Find where the given text appears and provide that cell's center as (x, y) coordinate. 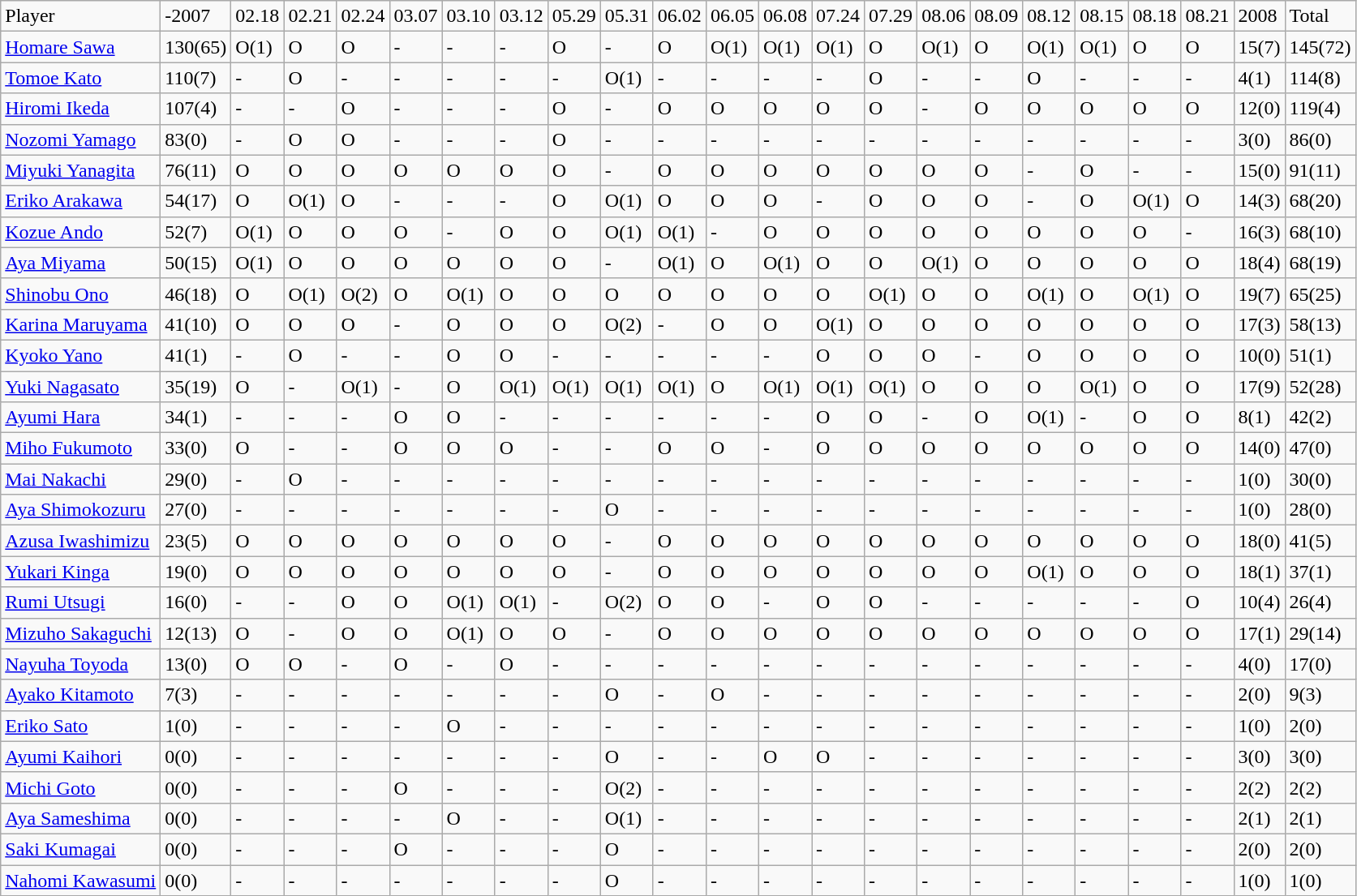
17(1) (1259, 633)
19(7) (1259, 294)
18(1) (1259, 572)
Total (1320, 16)
10(0) (1259, 355)
12(0) (1259, 109)
68(20) (1320, 201)
08.06 (944, 16)
Hiromi Ikeda (81, 109)
119(4) (1320, 109)
30(0) (1320, 479)
05.31 (626, 16)
Tomoe Kato (81, 78)
06.02 (680, 16)
02.24 (363, 16)
Shinobu Ono (81, 294)
Miyuki Yanagita (81, 170)
-2007 (196, 16)
06.08 (785, 16)
Ayako Kitamoto (81, 695)
8(1) (1259, 418)
03.10 (469, 16)
Saki Kumagai (81, 849)
Eriko Arakawa (81, 201)
9(3) (1320, 695)
Nahomi Kawasumi (81, 880)
14(0) (1259, 448)
15(0) (1259, 170)
08.12 (1050, 16)
16(0) (196, 602)
26(4) (1320, 602)
47(0) (1320, 448)
17(0) (1320, 664)
Kozue Ando (81, 232)
68(10) (1320, 232)
58(13) (1320, 324)
17(3) (1259, 324)
13(0) (196, 664)
Ayumi Kaihori (81, 757)
07.24 (839, 16)
42(2) (1320, 418)
18(0) (1259, 541)
130(65) (196, 47)
15(7) (1259, 47)
33(0) (196, 448)
4(1) (1259, 78)
29(0) (196, 479)
Mai Nakachi (81, 479)
28(0) (1320, 510)
83(0) (196, 139)
Eriko Sato (81, 726)
91(11) (1320, 170)
16(3) (1259, 232)
114(8) (1320, 78)
51(1) (1320, 355)
08.15 (1101, 16)
29(14) (1320, 633)
18(4) (1259, 263)
107(4) (196, 109)
41(5) (1320, 541)
86(0) (1320, 139)
10(4) (1259, 602)
52(28) (1320, 387)
4(0) (1259, 664)
02.18 (258, 16)
41(1) (196, 355)
Yukari Kinga (81, 572)
12(13) (196, 633)
7(3) (196, 695)
06.05 (732, 16)
Nozomi Yamago (81, 139)
Rumi Utsugi (81, 602)
08.21 (1207, 16)
65(25) (1320, 294)
Yuki Nagasato (81, 387)
Karina Maruyama (81, 324)
110(7) (196, 78)
23(5) (196, 541)
03.07 (415, 16)
34(1) (196, 418)
Mizuho Sakaguchi (81, 633)
2008 (1259, 16)
Player (81, 16)
145(72) (1320, 47)
52(7) (196, 232)
Miho Fukumoto (81, 448)
Aya Sameshima (81, 818)
08.18 (1155, 16)
Azusa Iwashimizu (81, 541)
08.09 (996, 16)
02.21 (310, 16)
19(0) (196, 572)
Kyoko Yano (81, 355)
68(19) (1320, 263)
27(0) (196, 510)
41(10) (196, 324)
50(15) (196, 263)
14(3) (1259, 201)
03.12 (521, 16)
Ayumi Hara (81, 418)
05.29 (574, 16)
17(9) (1259, 387)
37(1) (1320, 572)
35(19) (196, 387)
Michi Goto (81, 787)
46(18) (196, 294)
76(11) (196, 170)
Aya Miyama (81, 263)
Homare Sawa (81, 47)
Nayuha Toyoda (81, 664)
54(17) (196, 201)
Aya Shimokozuru (81, 510)
07.29 (891, 16)
